Search for the cell housing the specified text and yield its [x, y] center coordinate. 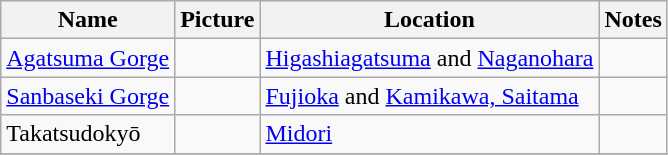
Location [430, 20]
Fujioka and Kamikawa, Saitama [430, 96]
Notes [633, 20]
Picture [218, 20]
Higashiagatsuma and Naganohara [430, 58]
Midori [430, 134]
Name [88, 20]
Takatsudokyō [88, 134]
Agatsuma Gorge [88, 58]
Sanbaseki Gorge [88, 96]
